Capture the cell that displays the provided text and extract its (x, y) central coordinate. 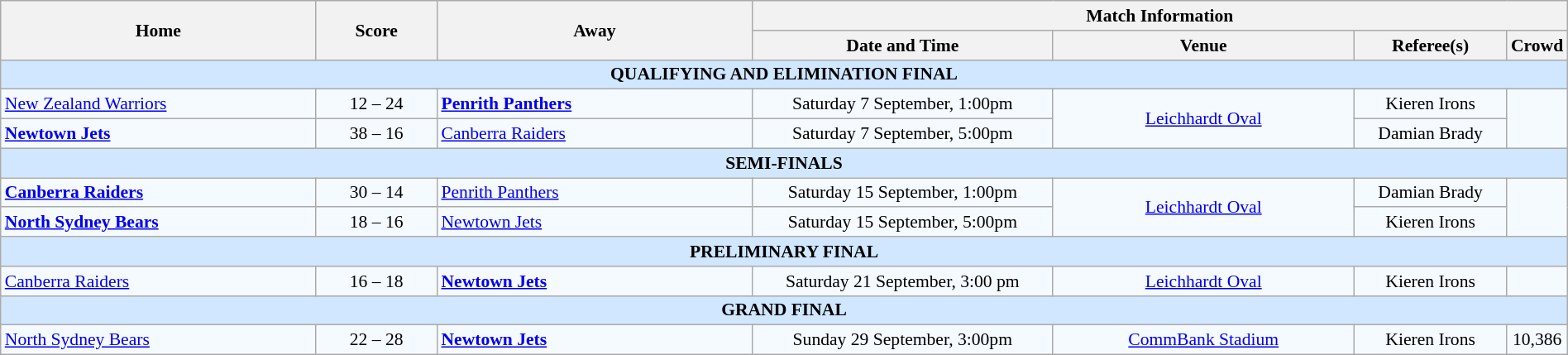
10,386 (1537, 340)
Saturday 21 September, 3:00 pm (902, 281)
SEMI-FINALS (784, 163)
16 – 18 (377, 281)
18 – 16 (377, 223)
Crowd (1537, 46)
CommBank Stadium (1203, 340)
Saturday 15 September, 5:00pm (902, 223)
PRELIMINARY FINAL (784, 252)
Saturday 7 September, 1:00pm (902, 104)
QUALIFYING AND ELIMINATION FINAL (784, 74)
12 – 24 (377, 104)
Referee(s) (1431, 46)
Venue (1203, 46)
Home (159, 30)
New Zealand Warriors (159, 104)
Sunday 29 September, 3:00pm (902, 340)
Saturday 15 September, 1:00pm (902, 193)
GRAND FINAL (784, 310)
Saturday 7 September, 5:00pm (902, 134)
38 – 16 (377, 134)
Away (594, 30)
Score (377, 30)
Match Information (1159, 16)
Date and Time (902, 46)
22 – 28 (377, 340)
30 – 14 (377, 193)
